Scan for the cell matching the given text and deliver its (X, Y) coordinate at center. 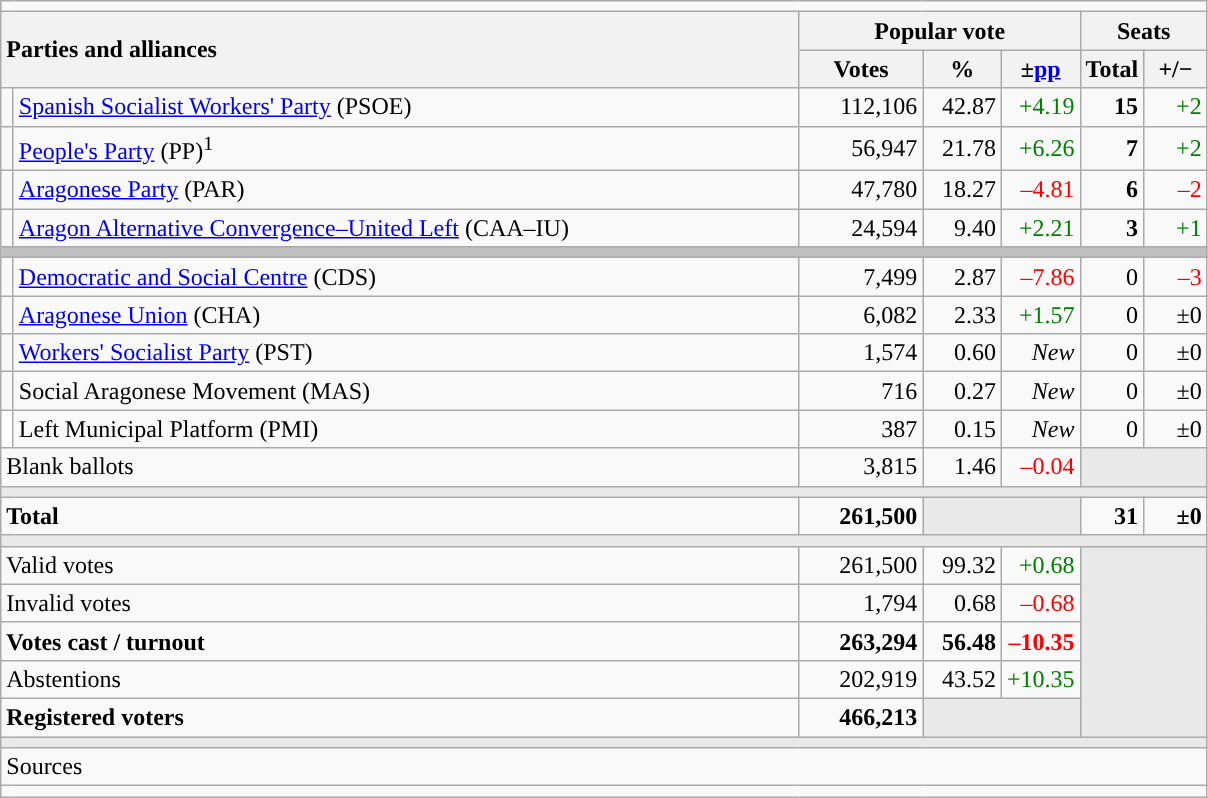
18.27 (962, 190)
202,919 (861, 679)
387 (861, 429)
2.33 (962, 315)
3,815 (861, 467)
1,794 (861, 603)
716 (861, 391)
Workers' Socialist Party (PST) (406, 353)
+1.57 (1040, 315)
+4.19 (1040, 107)
+10.35 (1040, 679)
Abstentions (400, 679)
Registered voters (400, 718)
±pp (1040, 69)
Invalid votes (400, 603)
31 (1112, 516)
+2.21 (1040, 228)
1.46 (962, 467)
0.15 (962, 429)
263,294 (861, 641)
+0.68 (1040, 565)
15 (1112, 107)
21.78 (962, 148)
Popular vote (940, 31)
0.60 (962, 353)
–3 (1176, 277)
Votes cast / turnout (400, 641)
Sources (604, 767)
0.68 (962, 603)
3 (1112, 228)
+1 (1176, 228)
Spanish Socialist Workers' Party (PSOE) (406, 107)
2.87 (962, 277)
+/− (1176, 69)
People's Party (PP)1 (406, 148)
Aragonese Party (PAR) (406, 190)
Democratic and Social Centre (CDS) (406, 277)
Seats (1144, 31)
Valid votes (400, 565)
112,106 (861, 107)
466,213 (861, 718)
–0.04 (1040, 467)
0.27 (962, 391)
–0.68 (1040, 603)
Social Aragonese Movement (MAS) (406, 391)
24,594 (861, 228)
6,082 (861, 315)
–4.81 (1040, 190)
9.40 (962, 228)
Aragonese Union (CHA) (406, 315)
–10.35 (1040, 641)
Aragon Alternative Convergence–United Left (CAA–IU) (406, 228)
56.48 (962, 641)
7,499 (861, 277)
56,947 (861, 148)
+6.26 (1040, 148)
Parties and alliances (400, 50)
7 (1112, 148)
–7.86 (1040, 277)
42.87 (962, 107)
6 (1112, 190)
1,574 (861, 353)
99.32 (962, 565)
Blank ballots (400, 467)
Left Municipal Platform (PMI) (406, 429)
% (962, 69)
Votes (861, 69)
43.52 (962, 679)
–2 (1176, 190)
47,780 (861, 190)
